Locate the cell with the specified text and output its [x, y] center coordinate. 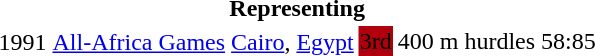
3rd [376, 41]
400 m hurdles [466, 41]
